Scan for the cell matching the given text and deliver its (x, y) coordinate at center. 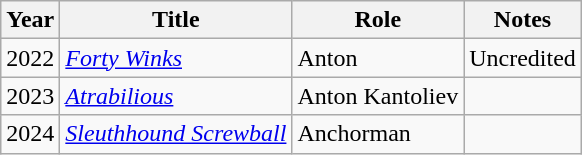
Atrabilious (176, 96)
Title (176, 20)
Anton (378, 58)
2023 (30, 96)
Anchorman (378, 134)
Notes (523, 20)
Sleuthhound Screwball (176, 134)
Uncredited (523, 58)
2024 (30, 134)
Forty Winks (176, 58)
Year (30, 20)
Role (378, 20)
2022 (30, 58)
Anton Kantoliev (378, 96)
